Identify which cell holds the provided text, then report its (X, Y) central coordinate. 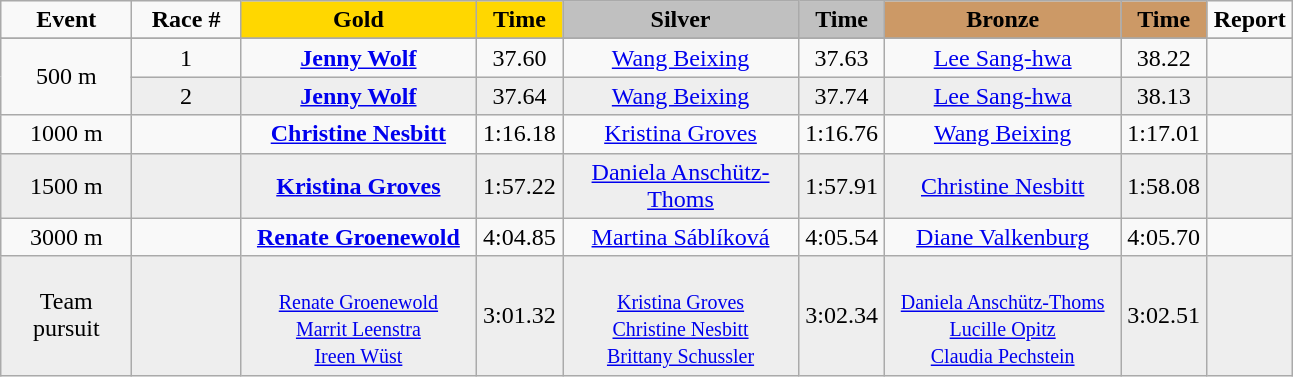
Race # (186, 20)
1:57.91 (842, 186)
4:05.54 (842, 237)
Bronze (1003, 20)
Diane Valkenburg (1003, 237)
37.63 (842, 58)
Renate Groenewold (358, 237)
1:58.08 (1164, 186)
Kristina GrovesChristine NesbittBrittany Schussler (680, 316)
Gold (358, 20)
3000 m (66, 237)
37.64 (519, 96)
4:05.70 (1164, 237)
1 (186, 58)
Team pursuit (66, 316)
1500 m (66, 186)
500 m (66, 77)
Renate GroenewoldMarrit LeenstraIreen Wüst (358, 316)
2 (186, 96)
4:04.85 (519, 237)
37.60 (519, 58)
38.13 (1164, 96)
Event (66, 20)
3:02.51 (1164, 316)
Daniela Anschütz-ThomsLucille OpitzClaudia Pechstein (1003, 316)
Martina Sáblíková (680, 237)
Silver (680, 20)
1:16.18 (519, 134)
1:16.76 (842, 134)
1000 m (66, 134)
Report (1250, 20)
3:02.34 (842, 316)
Daniela Anschütz-Thoms (680, 186)
38.22 (1164, 58)
3:01.32 (519, 316)
37.74 (842, 96)
1:57.22 (519, 186)
1:17.01 (1164, 134)
